Detect which cell encompasses the target text, then output its (X, Y) center coordinate. 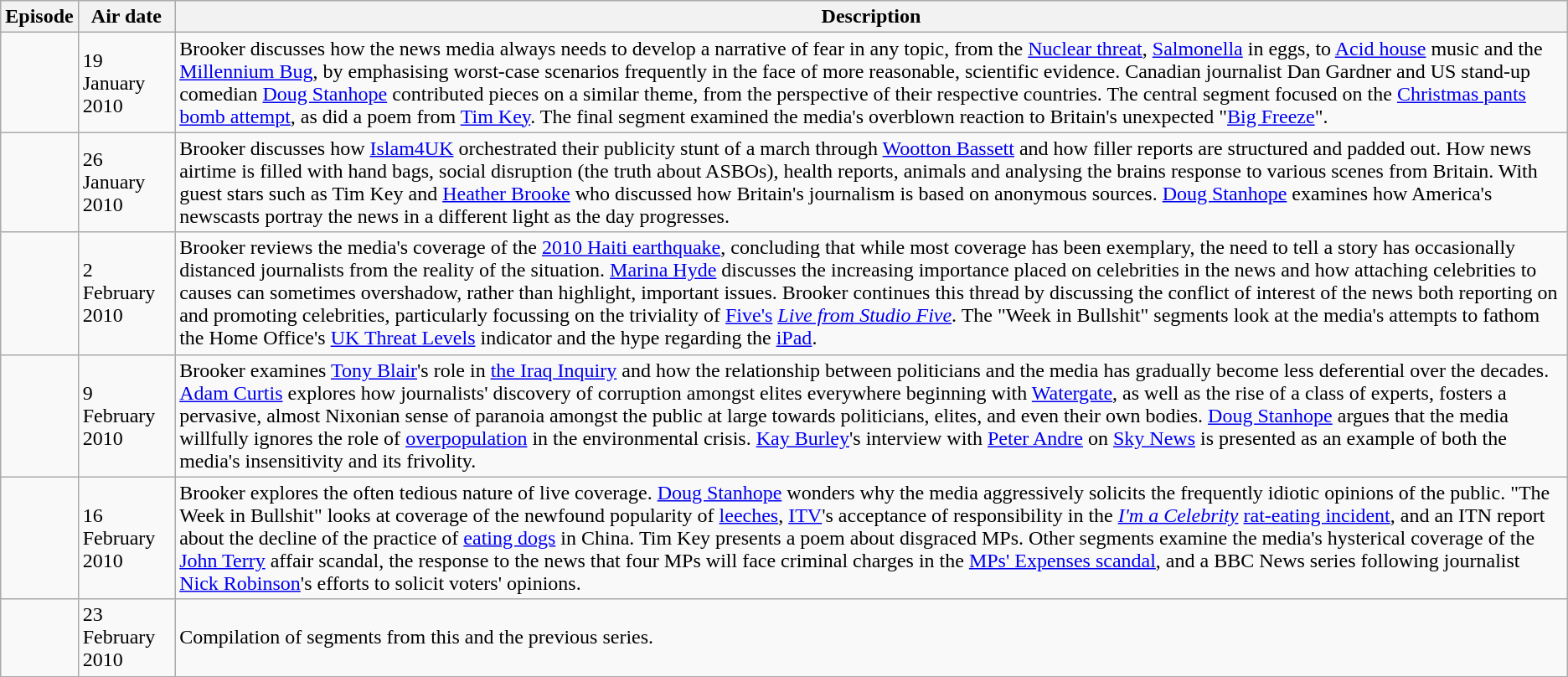
Air date (126, 17)
Episode (39, 17)
19 January 2010 (126, 82)
2 February 2010 (126, 293)
23 February 2010 (126, 638)
Compilation of segments from this and the previous series. (871, 638)
Description (871, 17)
9 February 2010 (126, 416)
26 January 2010 (126, 183)
16 February 2010 (126, 538)
